Pinpoint the cell where the given text exists, returning its [X, Y] midpoint coordinate. 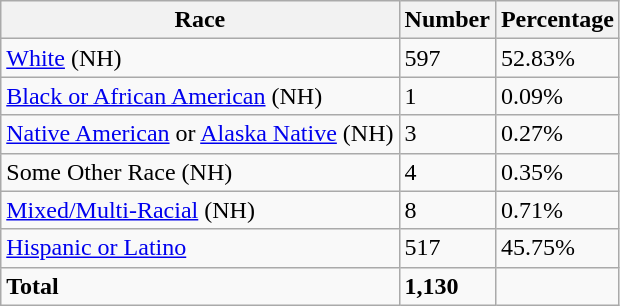
Number [447, 20]
Total [200, 286]
0.35% [557, 172]
0.09% [557, 96]
Race [200, 20]
1 [447, 96]
Black or African American (NH) [200, 96]
0.27% [557, 134]
517 [447, 248]
Native American or Alaska Native (NH) [200, 134]
Mixed/Multi-Racial (NH) [200, 210]
White (NH) [200, 58]
45.75% [557, 248]
4 [447, 172]
Hispanic or Latino [200, 248]
Percentage [557, 20]
597 [447, 58]
0.71% [557, 210]
3 [447, 134]
1,130 [447, 286]
52.83% [557, 58]
8 [447, 210]
Some Other Race (NH) [200, 172]
